Find where the given text appears and provide that cell's center as [x, y] coordinate. 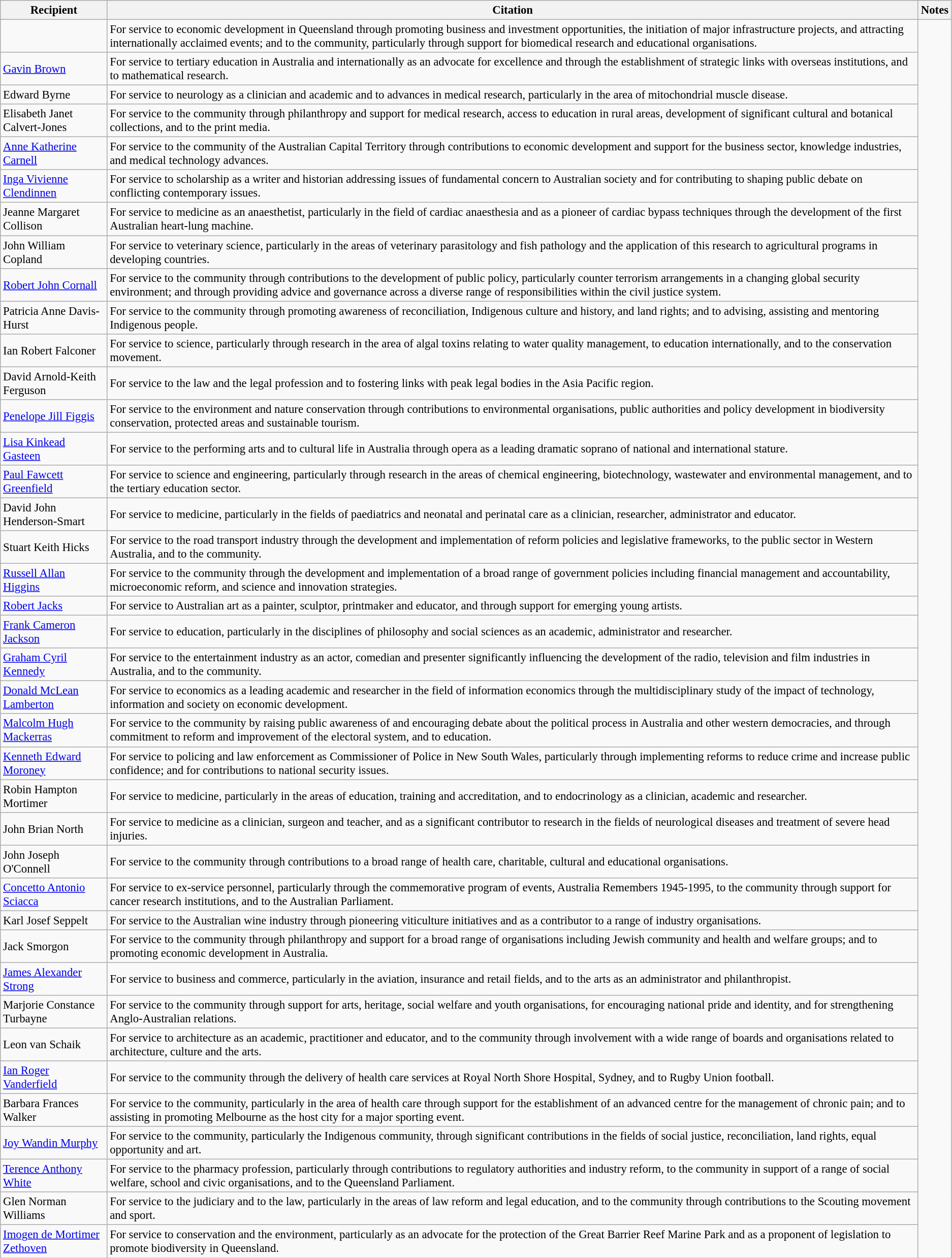
Leon van Schaik [54, 1045]
Terence Anthony White [54, 1176]
Ian Roger Vanderfield [54, 1078]
For service to education, particularly in the disciplines of philosophy and social sciences as an academic, administrator and researcher. [513, 632]
For service to neurology as a clinician and academic and to advances in medical research, particularly in the area of mitochondrial muscle disease. [513, 95]
Russell Allan Higgins [54, 580]
Karl Josef Seppelt [54, 920]
Edward Byrne [54, 95]
Jeanne Margaret Collison [54, 219]
For service to the community through contributions to a broad range of health care, charitable, cultural and educational organisations. [513, 861]
Kenneth Edward Moroney [54, 763]
Joy Wandin Murphy [54, 1143]
Patricia Anne Davis-Hurst [54, 318]
Elisabeth Janet Calvert-Jones [54, 121]
Malcolm Hugh Mackerras [54, 730]
Robin Hampton Mortimer [54, 796]
For service to the Australian wine industry through pioneering viticulture initiatives and as a contributor to a range of industry organisations. [513, 920]
For service to the law and the legal profession and to fostering links with peak legal bodies in the Asia Pacific region. [513, 383]
Notes [935, 10]
Gavin Brown [54, 69]
Imogen de Mortimer Zethoven [54, 1241]
Graham Cyril Kennedy [54, 664]
Frank Cameron Jackson [54, 632]
Inga Vivienne Clendinnen [54, 186]
David John Henderson-Smart [54, 514]
John Joseph O'Connell [54, 861]
Stuart Keith Hicks [54, 547]
John William Copland [54, 252]
Marjorie Constance Turbayne [54, 1012]
Citation [513, 10]
John Brian North [54, 829]
Lisa Kinkead Gasteen [54, 449]
Donald McLean Lamberton [54, 698]
Anne Katherine Carnell [54, 153]
Glen Norman Williams [54, 1209]
James Alexander Strong [54, 979]
Jack Smorgon [54, 947]
For service to Australian art as a painter, sculptor, printmaker and educator, and through support for emerging young artists. [513, 606]
Barbara Frances Walker [54, 1110]
Paul Fawcett Greenfield [54, 481]
Recipient [54, 10]
Robert John Cornall [54, 284]
Concetto Antonio Sciacca [54, 895]
Robert Jacks [54, 606]
Ian Robert Falconer [54, 350]
David Arnold-Keith Ferguson [54, 383]
For service to the community through the delivery of health care services at Royal North Shore Hospital, Sydney, and to Rugby Union football. [513, 1078]
Penelope Jill Figgis [54, 416]
